For the text-containing cell, return its midpoint in [x, y] coordinate format. 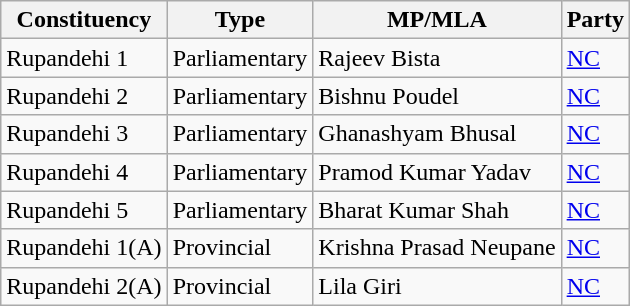
Rupandehi 1(A) [84, 248]
Ghanashyam Bhusal [437, 134]
Rupandehi 2(A) [84, 286]
Rajeev Bista [437, 58]
Rupandehi 4 [84, 172]
Krishna Prasad Neupane [437, 248]
Rupandehi 2 [84, 96]
Rupandehi 3 [84, 134]
Type [240, 20]
Bishnu Poudel [437, 96]
Lila Giri [437, 286]
Bharat Kumar Shah [437, 210]
Constituency [84, 20]
Rupandehi 1 [84, 58]
Pramod Kumar Yadav [437, 172]
Rupandehi 5 [84, 210]
Party [595, 20]
MP/MLA [437, 20]
